Identify which cell holds the provided text, then report its [X, Y] central coordinate. 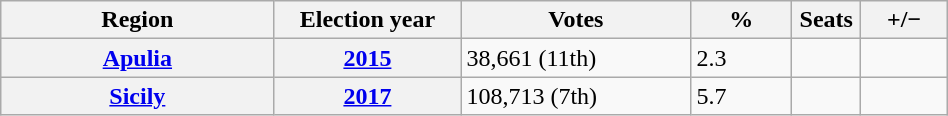
2.3 [742, 58]
Election year [368, 20]
Apulia [138, 58]
Region [138, 20]
Votes [576, 20]
5.7 [742, 96]
Seats [826, 20]
2017 [368, 96]
+/− [904, 20]
108,713 (7th) [576, 96]
Sicily [138, 96]
38,661 (11th) [576, 58]
2015 [368, 58]
% [742, 20]
